Output the [X, Y] coordinate of the center of the cell containing the given text.  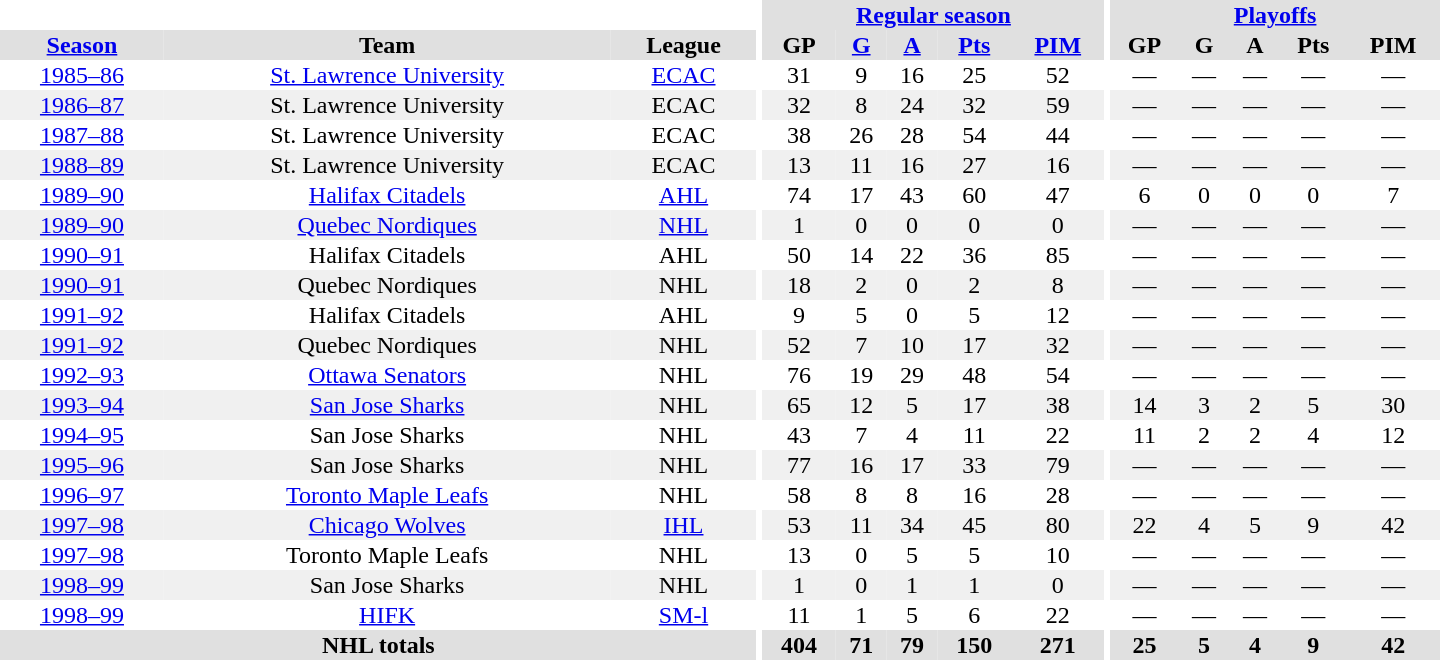
1986–87 [82, 105]
27 [974, 165]
18 [798, 285]
29 [912, 375]
53 [798, 525]
League [683, 45]
48 [974, 375]
1996–97 [82, 495]
26 [862, 135]
65 [798, 405]
59 [1058, 105]
Regular season [933, 15]
1987–88 [82, 135]
Season [82, 45]
NHL totals [378, 645]
45 [974, 525]
24 [912, 105]
30 [1393, 405]
1985–86 [82, 75]
Playoffs [1275, 15]
76 [798, 375]
80 [1058, 525]
Chicago Wolves [387, 525]
Ottawa Senators [387, 375]
1995–96 [82, 465]
50 [798, 255]
3 [1204, 405]
SM-l [683, 615]
19 [862, 375]
71 [862, 645]
271 [1058, 645]
1993–94 [82, 405]
60 [974, 195]
404 [798, 645]
31 [798, 75]
Team [387, 45]
36 [974, 255]
77 [798, 465]
58 [798, 495]
44 [1058, 135]
150 [974, 645]
85 [1058, 255]
47 [1058, 195]
IHL [683, 525]
1992–93 [82, 375]
1988–89 [82, 165]
74 [798, 195]
1994–95 [82, 435]
34 [912, 525]
HIFK [387, 615]
33 [974, 465]
